Find where the given text appears and provide that cell's center as [X, Y] coordinate. 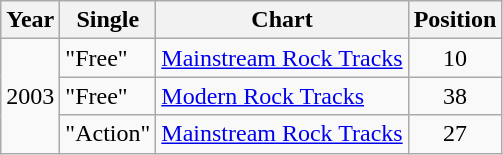
Single [108, 20]
2003 [30, 96]
27 [455, 134]
Position [455, 20]
Chart [282, 20]
Year [30, 20]
Modern Rock Tracks [282, 96]
10 [455, 58]
38 [455, 96]
"Action" [108, 134]
